Determine the (x, y) coordinate at the center of the cell enclosing the given text.  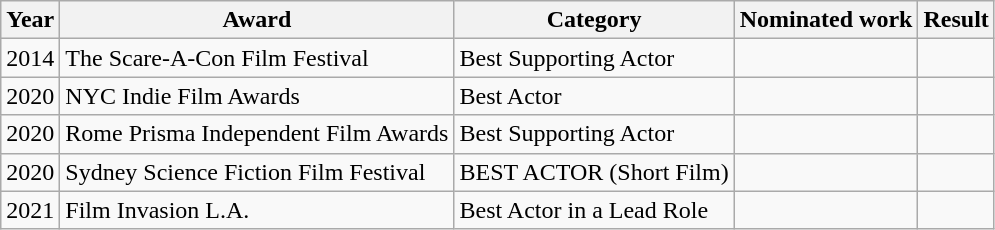
2021 (30, 210)
Film Invasion L.A. (257, 210)
2014 (30, 58)
Best Actor (594, 96)
The Scare-A-Con Film Festival (257, 58)
Sydney Science Fiction Film Festival (257, 172)
NYC Indie Film Awards (257, 96)
Rome Prisma Independent Film Awards (257, 134)
Nominated work (826, 20)
Best Actor in a Lead Role (594, 210)
BEST ACTOR (Short Film) (594, 172)
Award (257, 20)
Category (594, 20)
Year (30, 20)
Result (956, 20)
